Pinpoint the cell where the given text exists, returning its (X, Y) midpoint coordinate. 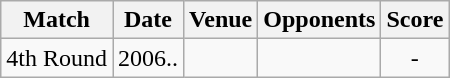
Venue (221, 20)
Date (148, 20)
Score (415, 20)
- (415, 58)
Match (57, 20)
4th Round (57, 58)
2006.. (148, 58)
Opponents (320, 20)
